Detect which cell encompasses the target text, then output its [x, y] center coordinate. 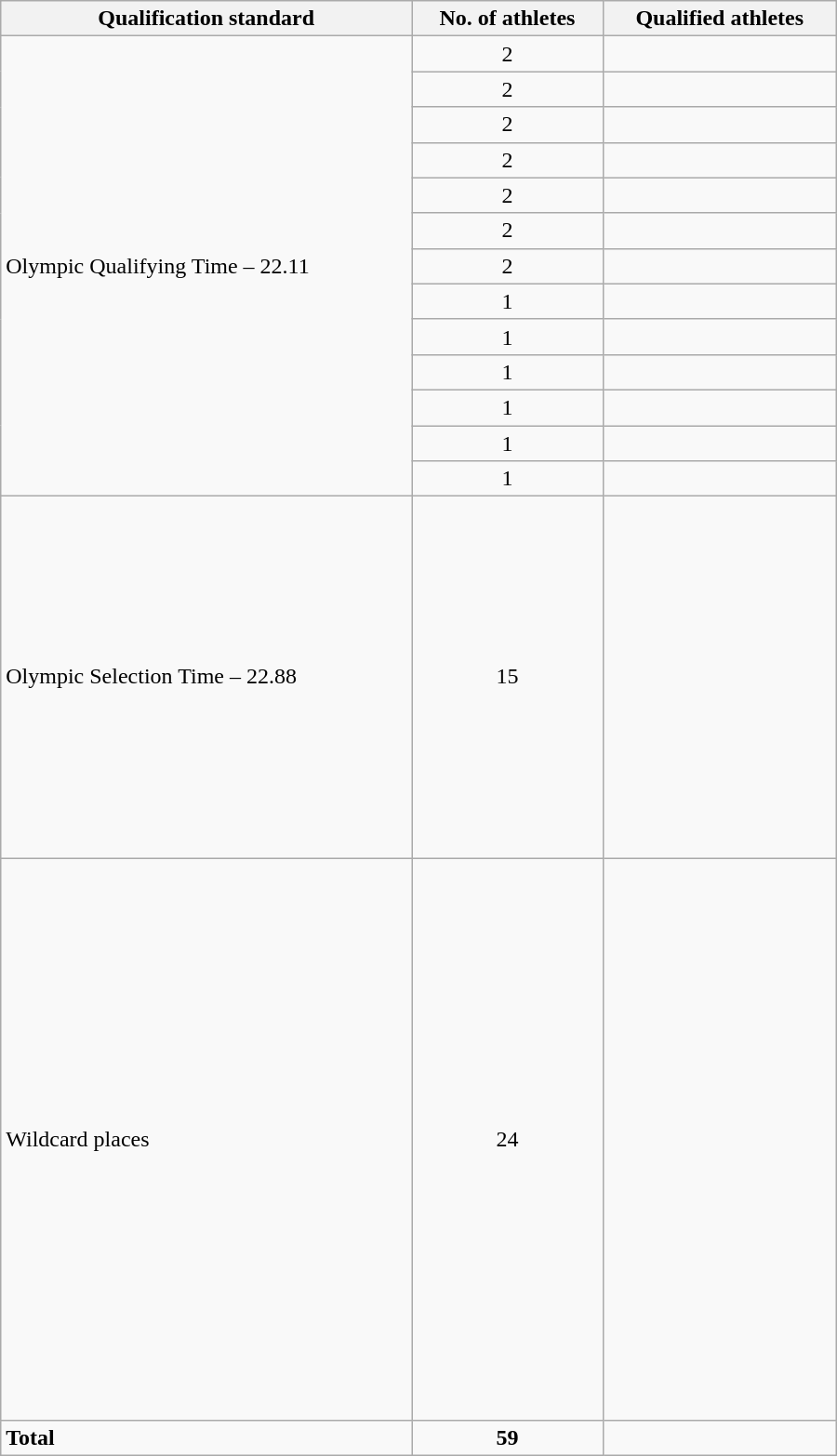
Qualification standard [206, 19]
24 [508, 1140]
59 [508, 1438]
15 [508, 677]
Olympic Selection Time – 22.88 [206, 677]
No. of athletes [508, 19]
Wildcard places [206, 1140]
Olympic Qualifying Time – 22.11 [206, 266]
Total [206, 1438]
Qualified athletes [720, 19]
